Locate the cell with the specified text and output its [X, Y] center coordinate. 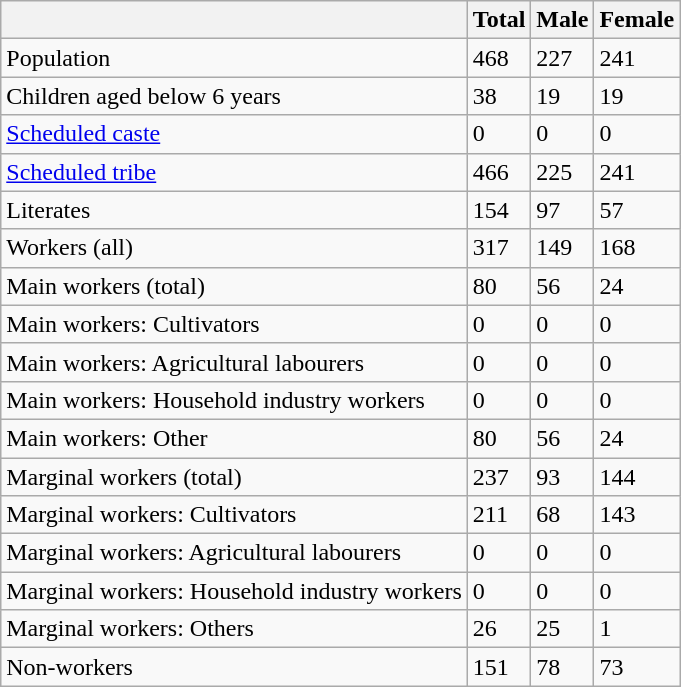
Scheduled caste [234, 134]
Marginal workers: Others [234, 629]
227 [562, 58]
Main workers: Agricultural labourers [234, 362]
237 [499, 477]
154 [499, 210]
466 [499, 172]
149 [562, 248]
93 [562, 477]
Children aged below 6 years [234, 96]
25 [562, 629]
68 [562, 515]
1 [637, 629]
168 [637, 248]
97 [562, 210]
151 [499, 667]
Marginal workers: Household industry workers [234, 591]
143 [637, 515]
468 [499, 58]
38 [499, 96]
Male [562, 20]
Population [234, 58]
Scheduled tribe [234, 172]
225 [562, 172]
Main workers (total) [234, 286]
57 [637, 210]
211 [499, 515]
Non-workers [234, 667]
78 [562, 667]
144 [637, 477]
Marginal workers: Cultivators [234, 515]
Total [499, 20]
Main workers: Other [234, 438]
Female [637, 20]
Workers (all) [234, 248]
Main workers: Household industry workers [234, 400]
Literates [234, 210]
Main workers: Cultivators [234, 324]
Marginal workers: Agricultural labourers [234, 553]
26 [499, 629]
73 [637, 667]
Marginal workers (total) [234, 477]
317 [499, 248]
